Identify which cell holds the provided text, then report its [x, y] central coordinate. 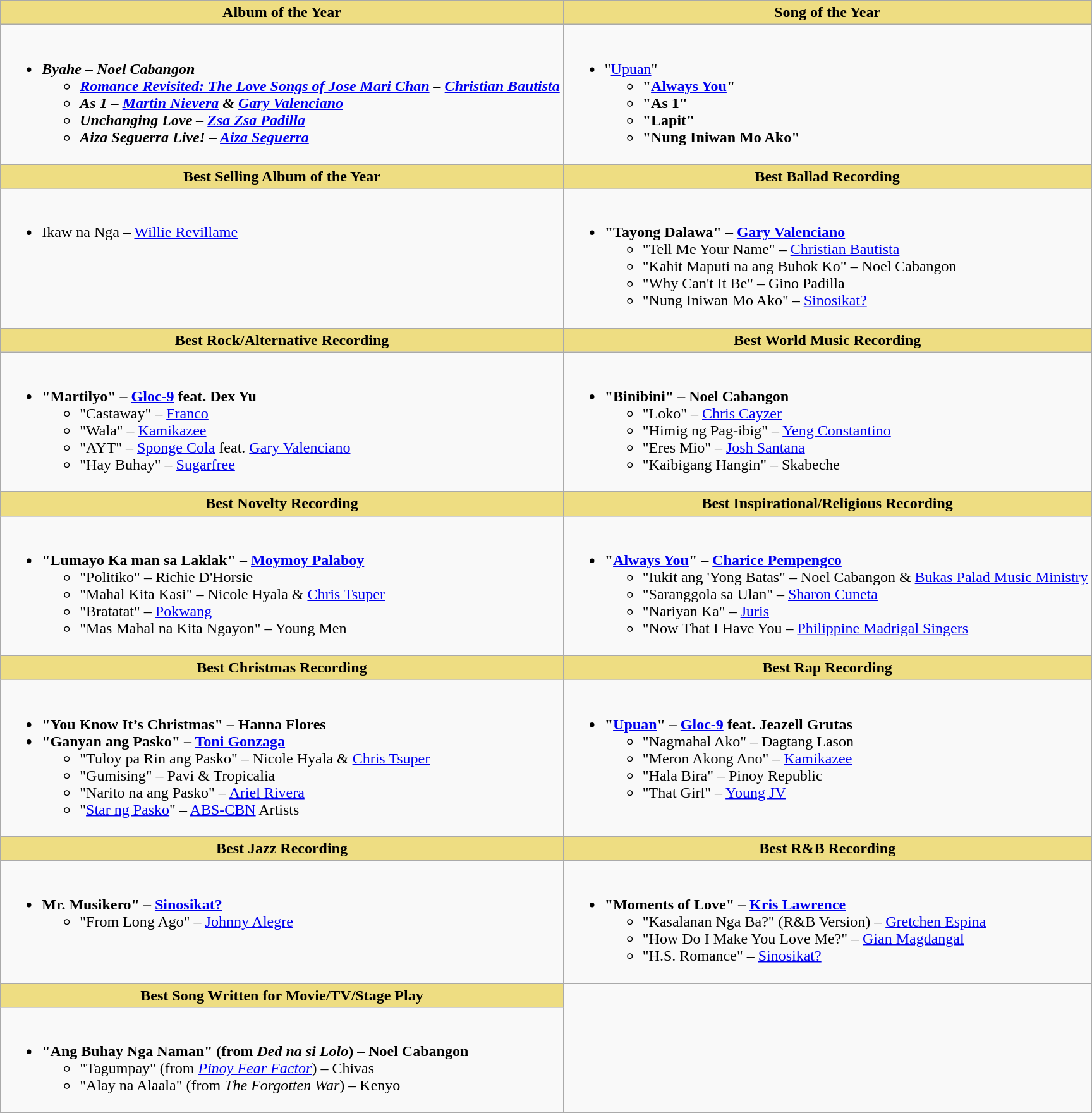
"Martilyo" – Gloc-9 feat. Dex Yu"Castaway" – Franco"Wala" – Kamikazee"AYT" – Sponge Cola feat. Gary Valenciano"Hay Buhay" – Sugarfree [282, 422]
Best Christmas Recording [282, 667]
Best Jazz Recording [282, 848]
Best Novelty Recording [282, 504]
Song of the Year [827, 13]
"Upuan" – Gloc-9 feat. Jeazell Grutas"Nagmahal Ako" – Dagtang Lason"Meron Akong Ano" – Kamikazee"Hala Bira" – Pinoy Republic"That Girl" – Young JV [827, 758]
Album of the Year [282, 13]
Best Rap Recording [827, 667]
Ikaw na Nga – Willie Revillame [282, 258]
Best Inspirational/Religious Recording [827, 504]
Best R&B Recording [827, 848]
Best Song Written for Movie/TV/Stage Play [282, 995]
"Upuan""Always You""As 1""Lapit""Nung Iniwan Mo Ako" [827, 95]
Best Ballad Recording [827, 176]
Best Rock/Alternative Recording [282, 340]
Best Selling Album of the Year [282, 176]
Best World Music Recording [827, 340]
Mr. Musikero" – Sinosikat?"From Long Ago" – Johnny Alegre [282, 921]
"Binibini" – Noel Cabangon"Loko" – Chris Cayzer"Himig ng Pag-ibig" – Yeng Constantino"Eres Mio" – Josh Santana"Kaibigang Hangin" – Skabeche [827, 422]
